Provide the (X, Y) coordinate of the cell's center where the given text is located.  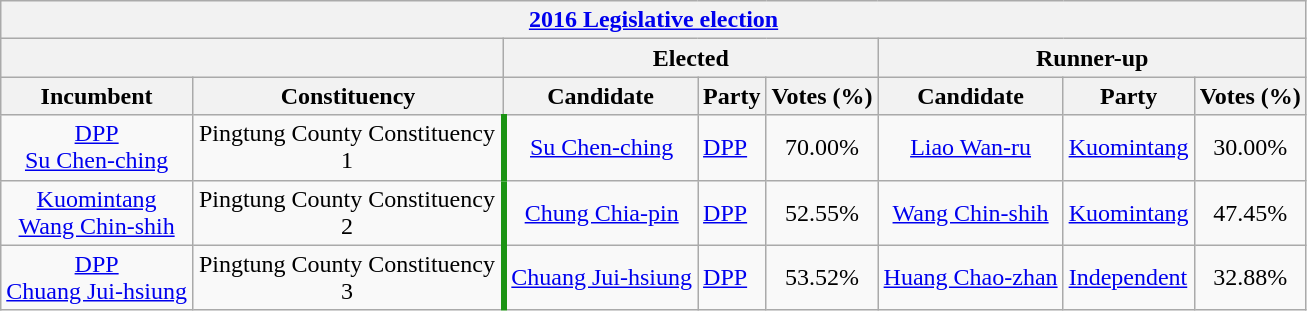
DPPChuang Jui-hsiung (97, 278)
KuomintangWang Chin-shih (97, 212)
Huang Chao-zhan (970, 278)
Wang Chin-shih (970, 212)
30.00% (1250, 148)
Pingtung County Constituency 1 (348, 148)
Pingtung County Constituency 3 (348, 278)
Pingtung County Constituency 2 (348, 212)
Elected (692, 58)
Chuang Jui-hsiung (601, 278)
32.88% (1250, 278)
DPPSu Chen-ching (97, 148)
Runner-up (1092, 58)
Chung Chia-pin (601, 212)
Incumbent (97, 96)
Constituency (348, 96)
Su Chen-ching (601, 148)
Liao Wan-ru (970, 148)
Independent (1128, 278)
47.45% (1250, 212)
70.00% (822, 148)
2016 Legislative election (654, 20)
52.55% (822, 212)
53.52% (822, 278)
